Extract the [X, Y] coordinate from the center of the cell holding the provided text.  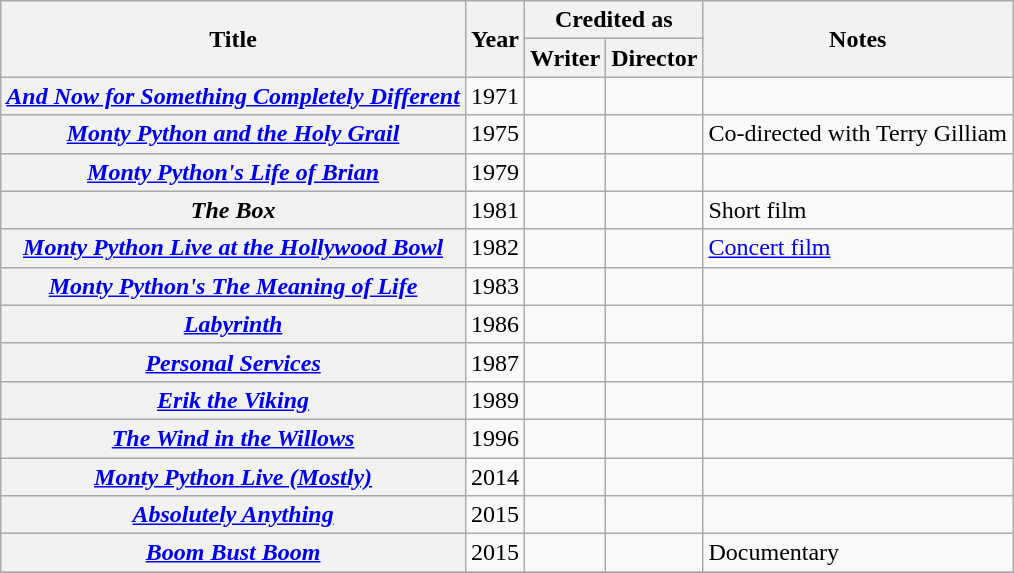
1981 [494, 210]
And Now for Something Completely Different [234, 96]
Monty Python Live (Mostly) [234, 477]
Boom Bust Boom [234, 553]
2014 [494, 477]
1975 [494, 134]
1979 [494, 172]
1971 [494, 96]
The Box [234, 210]
Monty Python's Life of Brian [234, 172]
1989 [494, 400]
1982 [494, 248]
Monty Python's The Meaning of Life [234, 286]
The Wind in the Willows [234, 438]
1986 [494, 324]
Monty Python Live at the Hollywood Bowl [234, 248]
Labyrinth [234, 324]
1987 [494, 362]
Director [654, 58]
1996 [494, 438]
Short film [858, 210]
Personal Services [234, 362]
1983 [494, 286]
Absolutely Anything [234, 515]
Erik the Viking [234, 400]
Monty Python and the Holy Grail [234, 134]
Writer [564, 58]
Notes [858, 39]
Title [234, 39]
Credited as [613, 20]
Documentary [858, 553]
Co-directed with Terry Gilliam [858, 134]
Concert film [858, 248]
Year [494, 39]
